Provide the (x, y) coordinate of the cell's center where the given text is located.  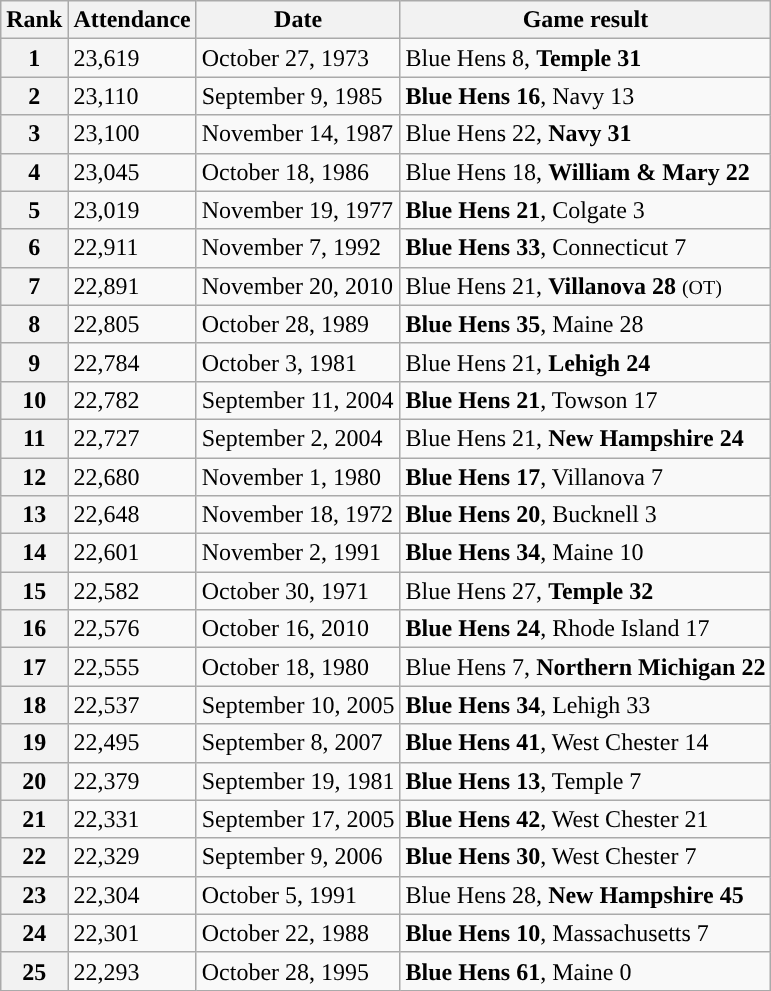
November 20, 2010 (298, 286)
Blue Hens 34, Lehigh 33 (586, 705)
October 18, 1986 (298, 172)
October 16, 2010 (298, 629)
9 (34, 362)
17 (34, 667)
Blue Hens 33, Connecticut 7 (586, 248)
November 19, 1977 (298, 210)
Blue Hens 22, Navy 31 (586, 134)
Blue Hens 20, Bucknell 3 (586, 515)
3 (34, 134)
October 27, 1973 (298, 58)
22 (34, 857)
October 30, 1971 (298, 591)
Blue Hens 16, Navy 13 (586, 96)
22,891 (132, 286)
11 (34, 438)
November 14, 1987 (298, 134)
23,110 (132, 96)
22,379 (132, 781)
Blue Hens 24, Rhode Island 17 (586, 629)
23,619 (132, 58)
Blue Hens 21, Colgate 3 (586, 210)
7 (34, 286)
October 28, 1995 (298, 971)
Blue Hens 21, Towson 17 (586, 400)
22,680 (132, 477)
October 3, 1981 (298, 362)
Blue Hens 61, Maine 0 (586, 971)
22,329 (132, 857)
Blue Hens 35, Maine 28 (586, 324)
16 (34, 629)
23 (34, 895)
Blue Hens 13, Temple 7 (586, 781)
22,304 (132, 895)
20 (34, 781)
September 19, 1981 (298, 781)
22,331 (132, 819)
Date (298, 20)
Blue Hens 10, Massachusetts 7 (586, 933)
September 17, 2005 (298, 819)
2 (34, 96)
Blue Hens 27, Temple 32 (586, 591)
22,301 (132, 933)
22,782 (132, 400)
Rank (34, 20)
September 9, 1985 (298, 96)
23,100 (132, 134)
September 9, 2006 (298, 857)
8 (34, 324)
12 (34, 477)
October 28, 1989 (298, 324)
22,784 (132, 362)
September 11, 2004 (298, 400)
Blue Hens 8, Temple 31 (586, 58)
1 (34, 58)
Blue Hens 30, West Chester 7 (586, 857)
Blue Hens 41, West Chester 14 (586, 743)
4 (34, 172)
Blue Hens 18, William & Mary 22 (586, 172)
October 5, 1991 (298, 895)
Attendance (132, 20)
November 2, 1991 (298, 553)
Blue Hens 21, Lehigh 24 (586, 362)
Blue Hens 17, Villanova 7 (586, 477)
September 8, 2007 (298, 743)
November 1, 1980 (298, 477)
Blue Hens 42, West Chester 21 (586, 819)
Blue Hens 28, New Hampshire 45 (586, 895)
22,601 (132, 553)
November 18, 1972 (298, 515)
Blue Hens 7, Northern Michigan 22 (586, 667)
October 18, 1980 (298, 667)
Blue Hens 21, Villanova 28 (OT) (586, 286)
September 10, 2005 (298, 705)
22,805 (132, 324)
10 (34, 400)
22,911 (132, 248)
October 22, 1988 (298, 933)
22,495 (132, 743)
November 7, 1992 (298, 248)
24 (34, 933)
September 2, 2004 (298, 438)
22,648 (132, 515)
22,537 (132, 705)
21 (34, 819)
22,576 (132, 629)
Game result (586, 20)
15 (34, 591)
22,727 (132, 438)
22,293 (132, 971)
6 (34, 248)
Blue Hens 21, New Hampshire 24 (586, 438)
22,582 (132, 591)
18 (34, 705)
5 (34, 210)
25 (34, 971)
13 (34, 515)
14 (34, 553)
19 (34, 743)
22,555 (132, 667)
23,045 (132, 172)
23,019 (132, 210)
Blue Hens 34, Maine 10 (586, 553)
